Detect which cell encompasses the target text, then output its [X, Y] center coordinate. 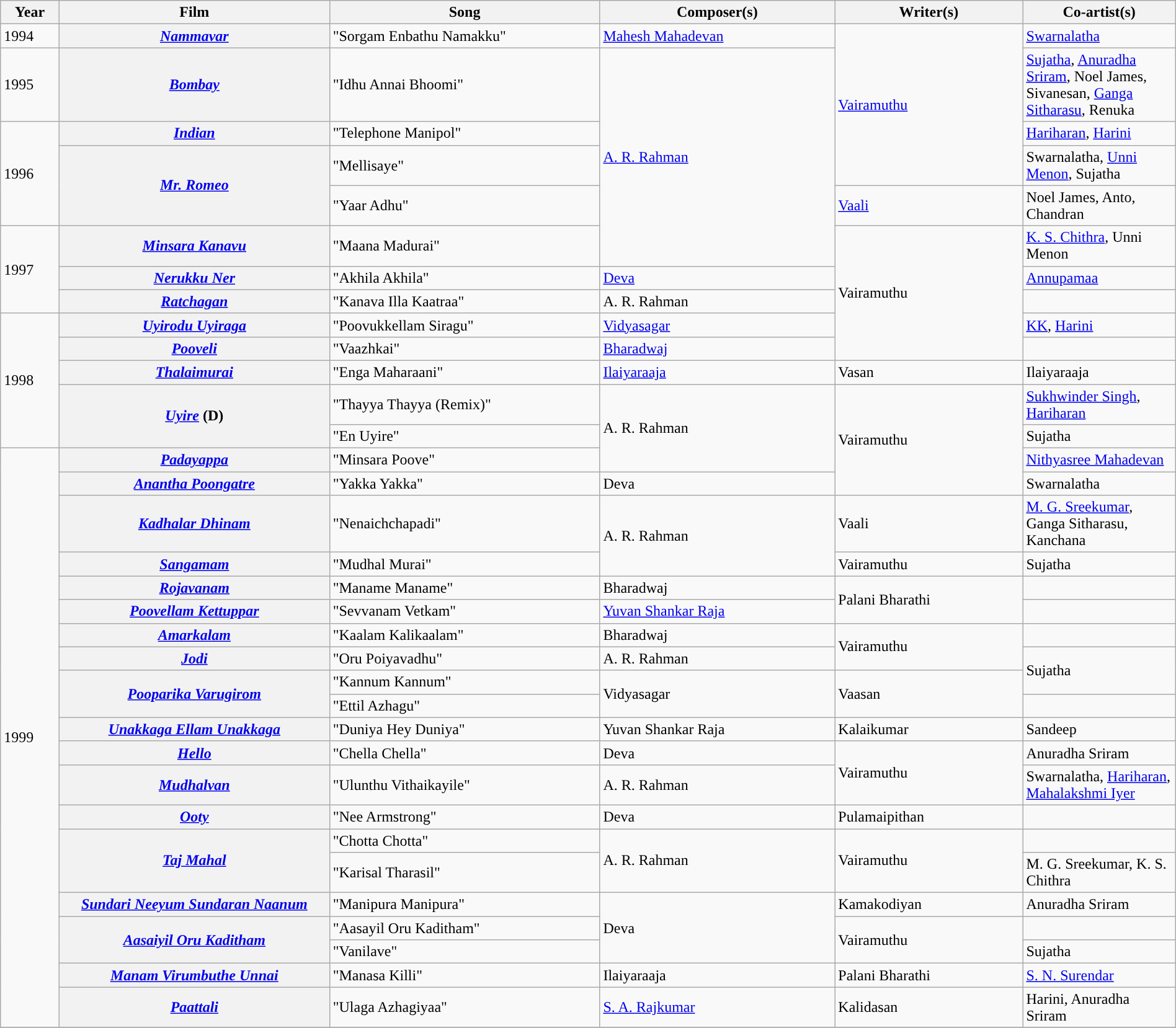
Anantha Poongatre [194, 484]
Song [465, 12]
Nammavar [194, 36]
"Kannum Kannum" [465, 682]
Sujatha, Anuradha Sriram, Noel James, Sivanesan, Ganga Sitharasu, Renuka [1099, 84]
"Yaar Adhu" [465, 206]
K. S. Chithra, Unni Menon [1099, 246]
Sangamam [194, 564]
"Manipura Manipura" [465, 905]
Kalaikumar [929, 729]
"Maana Madurai" [465, 246]
"Enga Maharaani" [465, 372]
Kadhalar Dhinam [194, 524]
Paattali [194, 1007]
M. G. Sreekumar, K. S. Chithra [1099, 873]
"Mudhal Murai" [465, 564]
Annupamaa [1099, 278]
KK, Harini [1099, 325]
Manam Virumbuthe Unnai [194, 975]
M. G. Sreekumar, Ganga Sitharasu, Kanchana [1099, 524]
Kamakodiyan [929, 905]
"Oru Poiyavadhu" [465, 658]
"Thayya Thayya (Remix)" [465, 404]
"Nenaichchapadi" [465, 524]
"Sevvanam Vetkam" [465, 611]
S. A. Rajkumar [717, 1007]
"Vanilave" [465, 952]
Pooparika Varugirom [194, 694]
"Kanava Illa Kaatraa" [465, 301]
Mahesh Mahadevan [717, 36]
1995 [30, 84]
"Mellisaye" [465, 165]
Rojavanam [194, 588]
Nithyasree Mahadevan [1099, 460]
"Kaalam Kalikaalam" [465, 635]
"Ulunthu Vithaikayile" [465, 785]
Ooty [194, 817]
"Nee Armstrong" [465, 817]
Unakkaga Ellam Unakkaga [194, 729]
Uyire (D) [194, 417]
"Maname Maname" [465, 588]
1994 [30, 36]
"Manasa Killi" [465, 975]
"Vaazhkai" [465, 348]
Amarkalam [194, 635]
Writer(s) [929, 12]
Noel James, Anto, Chandran [1099, 206]
Vaasan [929, 694]
Nerukku Ner [194, 278]
Co-artist(s) [1099, 12]
"Aasayil Oru Kaditham" [465, 928]
"Poovukkellam Siragu" [465, 325]
1999 [30, 738]
Swarnalatha, Hariharan, Mahalakshmi Iyer [1099, 785]
Mr. Romeo [194, 185]
Year [30, 12]
"Chotta Chotta" [465, 840]
Swarnalatha, Unni Menon, Sujatha [1099, 165]
1998 [30, 381]
Minsara Kanavu [194, 246]
1996 [30, 174]
Aasaiyil Oru Kaditham [194, 940]
1997 [30, 269]
Padayappa [194, 460]
Harini, Anuradha Sriram [1099, 1007]
"Duniya Hey Duniya" [465, 729]
Uyirodu Uyiraga [194, 325]
Poovellam Kettuppar [194, 611]
"Chella Chella" [465, 753]
Composer(s) [717, 12]
"Akhila Akhila" [465, 278]
Sukhwinder Singh, Hariharan [1099, 404]
Ratchagan [194, 301]
Hariharan, Harini [1099, 133]
Pulamaipithan [929, 817]
S. N. Surendar [1099, 975]
Sundari Neeyum Sundaran Naanum [194, 905]
Thalaimurai [194, 372]
Mudhalvan [194, 785]
Hello [194, 753]
"Telephone Manipol" [465, 133]
Jodi [194, 658]
"Sorgam Enbathu Namakku" [465, 36]
Indian [194, 133]
Pooveli [194, 348]
Taj Mahal [194, 861]
Vasan [929, 372]
Sandeep [1099, 729]
"Minsara Poove" [465, 460]
Film [194, 12]
"Idhu Annai Bhoomi" [465, 84]
Bombay [194, 84]
"En Uyire" [465, 436]
"Ettil Azhagu" [465, 706]
"Ulaga Azhagiyaa" [465, 1007]
Kalidasan [929, 1007]
"Yakka Yakka" [465, 484]
"Karisal Tharasil" [465, 873]
